Return [X, Y] of the center of cell containing provided text 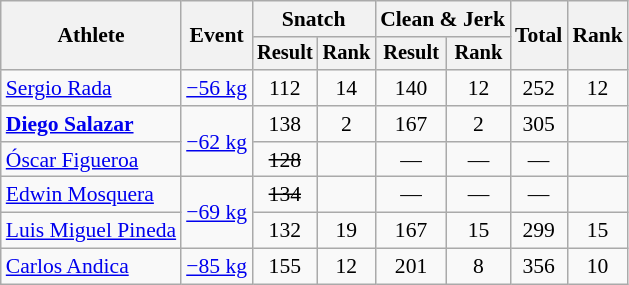
128 [285, 160]
8 [478, 267]
305 [538, 124]
155 [285, 267]
10 [598, 267]
Carlos Andica [91, 267]
Edwin Mosquera [91, 195]
201 [411, 267]
−85 kg [216, 267]
134 [285, 195]
Sergio Rada [91, 88]
−69 kg [216, 212]
Clean & Jerk [442, 19]
356 [538, 267]
−56 kg [216, 88]
299 [538, 231]
Óscar Figueroa [91, 160]
Diego Salazar [91, 124]
Snatch [314, 19]
Athlete [91, 36]
Total [538, 36]
138 [285, 124]
112 [285, 88]
−62 kg [216, 142]
132 [285, 231]
252 [538, 88]
Event [216, 36]
14 [347, 88]
140 [411, 88]
19 [347, 231]
Luis Miguel Pineda [91, 231]
